Return (x, y) of the center of cell containing provided text 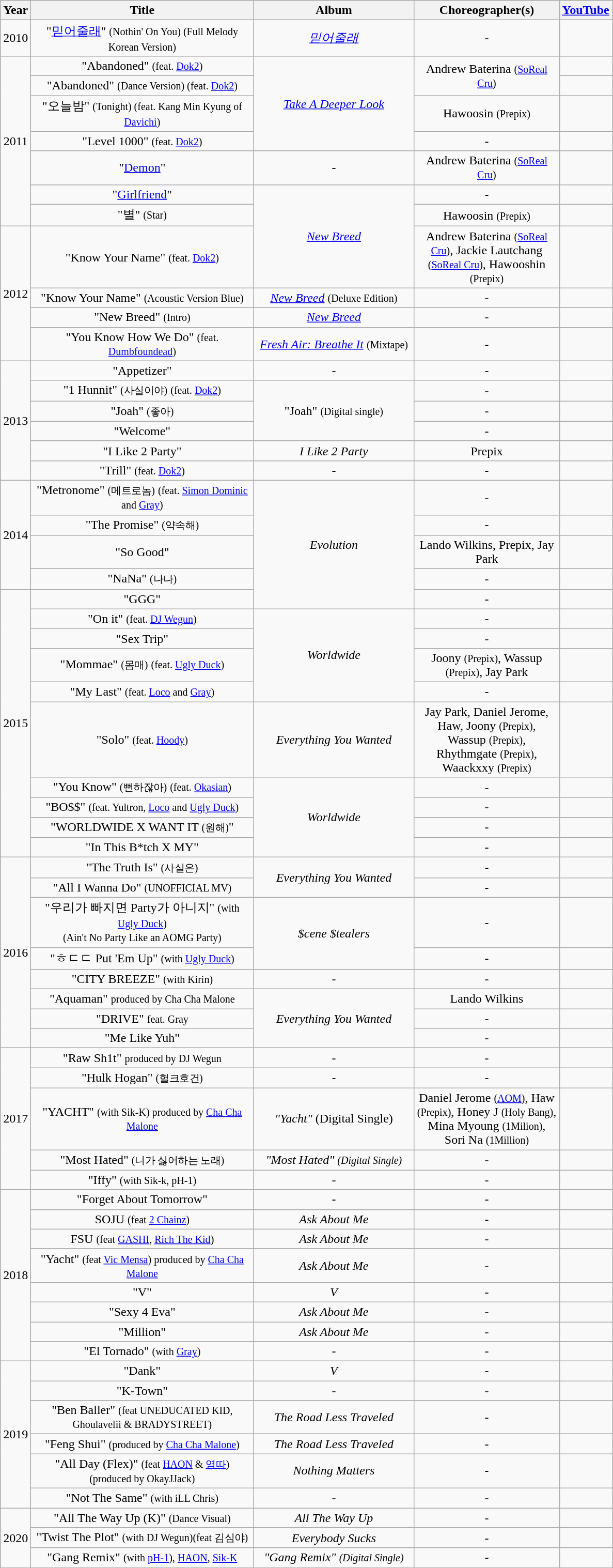
"Aquaman" produced by Cha Cha Malone (143, 999)
Daniel Jerome (AOM), Haw (Prepix), Honey J (Holy Bang), Mina Myoung (1Milion), Sori Na (1Million) (486, 1118)
"Trill" (feat. Dok2) (143, 470)
"I Like 2 Party" (143, 451)
"Joah" (Digital single) (334, 410)
Choreographer(s) (486, 10)
"All The Way Up (K)" (Dance Visual) (143, 1518)
"CITY BREEZE" (with Kirin) (143, 979)
"ㅎㄷㄷ Put 'Em Up" (with Ugly Duck) (143, 958)
"Iffy" (with Sik-k, pH-1) (143, 1180)
Year (15, 10)
"Know Your Name" (Acoustic Version Blue) (143, 298)
2020 (15, 1538)
"Not The Same" (with iLL Chris) (143, 1498)
"YACHT" (with Sik-K) produced by Cha Cha Malone (143, 1118)
"Demon" (143, 167)
"Know Your Name" (feat. Dok2) (143, 257)
Jay Park, Daniel Jerome, Haw, Joony (Prepix), Wassup (Prepix), Rhythmgate (Prepix), Waackxxy (Prepix) (486, 740)
"V" (143, 1292)
"우리가 빠지면 Party가 아니지" (with Ugly Duck) (Ain't No Party Like an AOMG Party) (143, 922)
"Joah" (좋아) (143, 411)
Andrew Baterina (SoReal Cru), Jackie Lautchang (SoReal Cru), Hawooshin (Prepix) (486, 257)
"Dank" (143, 1371)
"New Breed" (Intro) (143, 317)
"Most Hated" (니가 싫어하는 노래) (143, 1160)
"Million" (143, 1332)
"Level 1000" (feat. Dok2) (143, 141)
"별" (Star) (143, 215)
"GGG" (143, 599)
"Sex Trip" (143, 638)
"WORLDWIDE X WANT IT (원해)" (143, 827)
"Yacht" (Digital Single) (334, 1118)
"Sexy 4 Eva" (143, 1312)
2016 (15, 953)
"All I Wanna Do" (UNOFFICIAL MV) (143, 887)
2012 (15, 294)
2015 (15, 724)
"Raw Sh1t" produced by DJ Wegun (143, 1058)
"Forget About Tomorrow" (143, 1200)
2011 (15, 141)
"Abandoned" (Dance Version) (feat. Dok2) (143, 85)
Lando Wilkins (486, 999)
"K-Town" (143, 1391)
"Ben Baller" (feat UNEDUCATED KID, Ghoulavelii & BRADYSTREET) (143, 1417)
Joony (Prepix), Wassup (Prepix), Jay Park (486, 665)
"In This B*tch X MY" (143, 848)
"Hulk Hogan" (헐크호건) (143, 1078)
"Abandoned" (feat. Dok2) (143, 66)
"Feng Shui" (produced by Cha Cha Malone) (143, 1444)
"The Promise" (약속해) (143, 525)
"The Truth Is" (사실은) (143, 868)
2013 (15, 421)
Evolution (334, 545)
믿어줄래 (334, 38)
Everybody Sucks (334, 1538)
YouTube (586, 10)
"Metronome" (메트로놈) (feat. Simon Dominic and Gray) (143, 497)
"Appetizer" (143, 371)
$cene $tealers (334, 933)
"Gang Remix" (with pH-1), HAON, Sik-K (143, 1558)
"Twist The Plot" (with DJ Wegun)(feat 김심야) (143, 1538)
Fresh Air: Breathe It (Mixtape) (334, 344)
I Like 2 Party (334, 451)
Prepix (486, 451)
"El Tornado" (with Gray) (143, 1351)
2018 (15, 1275)
"1 Hunnit" (사실이야) (feat. Dok2) (143, 391)
Nothing Matters (334, 1471)
"DRIVE" feat. Gray (143, 1019)
"믿어줄래" (Nothin' On You) (Full Melody Korean Version) (143, 38)
Take A Deeper Look (334, 103)
"On it" (feat. DJ Wegun) (143, 619)
New Breed (Deluxe Edition) (334, 298)
"You Know How We Do" (feat. Dumbfoundead) (143, 344)
"Mommae" (몸매) (feat. Ugly Duck) (143, 665)
2019 (15, 1435)
"Girlfriend" (143, 194)
All The Way Up (334, 1518)
FSU (feat GASHI, Rich The Kid) (143, 1239)
Album (334, 10)
Title (143, 10)
"Welcome" (143, 431)
2017 (15, 1119)
"My Last" (feat. Loco and Gray) (143, 691)
"BO$$" (feat. Yultron, Loco and Ugly Duck) (143, 807)
SOJU (feat 2 Chainz) (143, 1219)
Lando Wilkins, Prepix, Jay Park (486, 552)
2010 (15, 38)
"Me Like Yuh" (143, 1038)
2014 (15, 534)
"오늘밤" (Tonight) (feat. Kang Min Kyung of Davichi) (143, 113)
"All Day (Flex)" (feat HAON & 염따) (produced by OkayJJack) (143, 1471)
"Gang Remix" (Digital Single) (334, 1558)
"Solo" (feat. Hoody) (143, 740)
"You Know" (뻔하잖아) (feat. Okasian) (143, 788)
"NaNa" (나나) (143, 579)
"So Good" (143, 552)
"Most Hated" (Digital Single) (334, 1160)
"Yacht" (feat Vic Mensa) produced by Cha Cha Malone (143, 1265)
